Determine the (X, Y) coordinate at the center of the cell enclosing the given text.  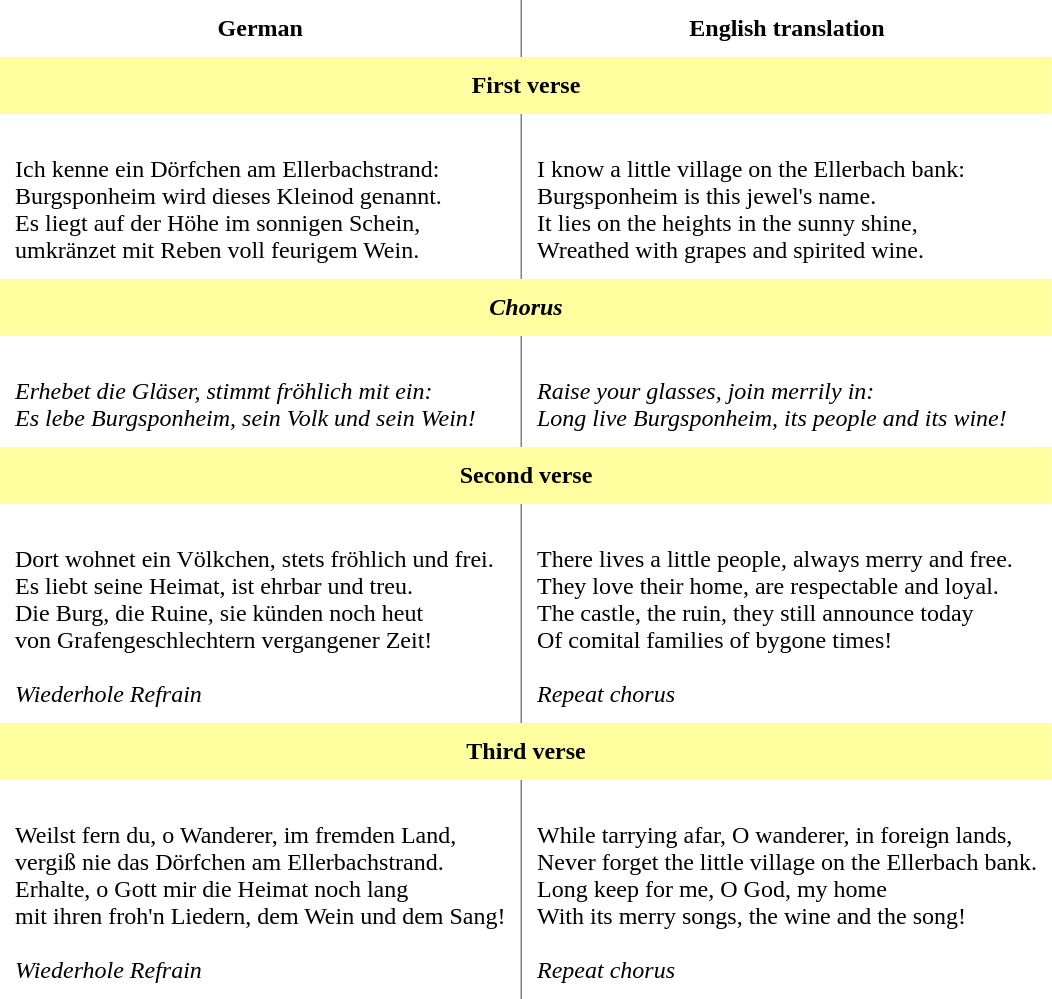
Third verse (526, 752)
German (260, 28)
Erhebet die Gläser, stimmt fröhlich mit ein: Es lebe Burgsponheim, sein Volk und sein Wein! (260, 392)
English translation (786, 28)
First verse (526, 86)
Raise your glasses, join merrily in: Long live Burgsponheim, its people and its wine! (786, 392)
Chorus (526, 308)
Second verse (526, 476)
